Return [x, y] of the center of cell containing provided text 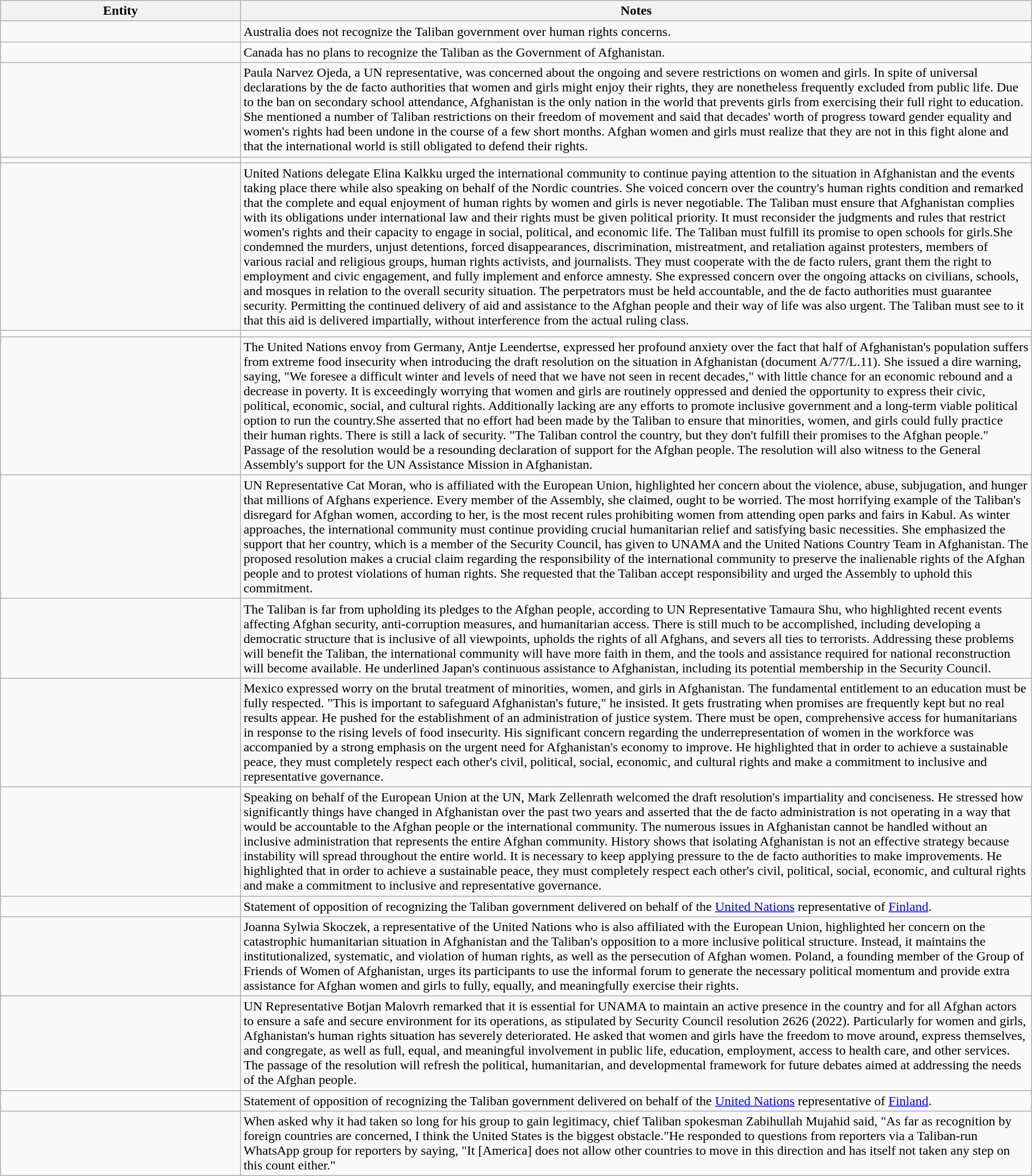
Entity [121, 11]
Australia does not recognize the Taliban government over human rights concerns. [636, 32]
Notes [636, 11]
Canada has no plans to recognize the Taliban as the Government of Afghanistan. [636, 52]
